Find where the given text appears and provide that cell's center as (X, Y) coordinate. 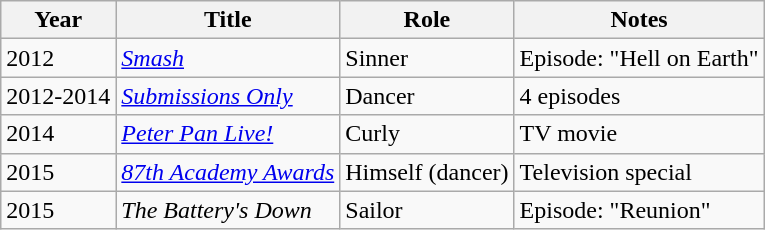
Title (228, 20)
Himself (dancer) (427, 172)
2014 (58, 134)
Dancer (427, 96)
Episode: "Reunion" (639, 210)
Curly (427, 134)
TV movie (639, 134)
87th Academy Awards (228, 172)
Sinner (427, 58)
2012 (58, 58)
Episode: "Hell on Earth" (639, 58)
Television special (639, 172)
2012-2014 (58, 96)
Smash (228, 58)
4 episodes (639, 96)
Peter Pan Live! (228, 134)
Year (58, 20)
Submissions Only (228, 96)
Role (427, 20)
The Battery's Down (228, 210)
Sailor (427, 210)
Notes (639, 20)
